Scan for the cell matching the given text and deliver its [x, y] coordinate at center. 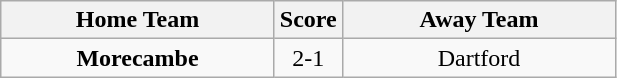
Dartford [479, 58]
2-1 [308, 58]
Score [308, 20]
Home Team [138, 20]
Away Team [479, 20]
Morecambe [138, 58]
